Pinpoint the cell where the given text exists, returning its [X, Y] midpoint coordinate. 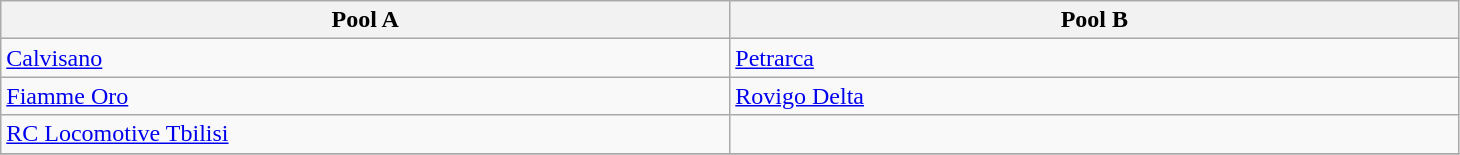
Petrarca [1094, 58]
RC Locomotive Tbilisi [366, 134]
Pool B [1094, 20]
Fiamme Oro [366, 96]
Rovigo Delta [1094, 96]
Calvisano [366, 58]
Pool A [366, 20]
